Pinpoint the cell where the given text exists, returning its [x, y] midpoint coordinate. 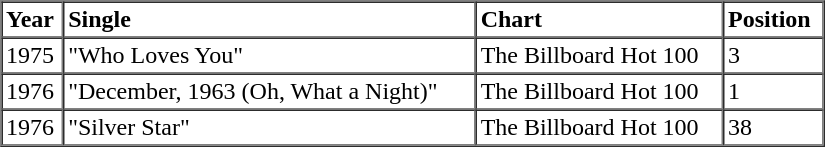
38 [774, 128]
Chart [600, 20]
"Silver Star" [270, 128]
Single [270, 20]
Position [774, 20]
1 [774, 92]
"Who Loves You" [270, 56]
"December, 1963 (Oh, What a Night)" [270, 92]
1975 [33, 56]
Year [33, 20]
3 [774, 56]
